From the cell containing the given text, extract its center point as [X, Y] coordinate. 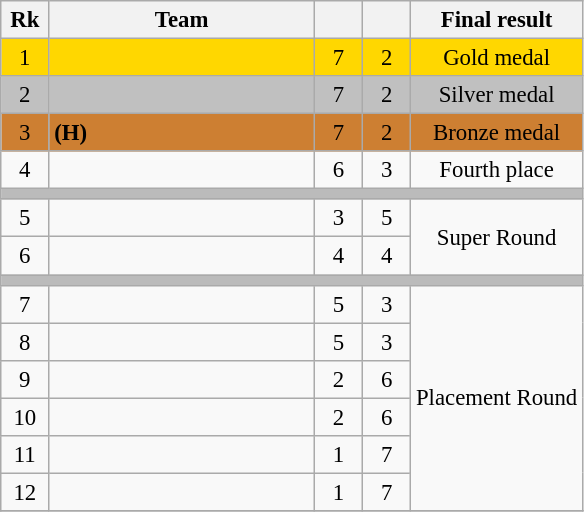
Silver medal [497, 95]
Final result [497, 20]
(H) [182, 133]
Placement Round [497, 398]
Rk [25, 20]
Fourth place [497, 170]
11 [25, 455]
Team [182, 20]
Bronze medal [497, 133]
Gold medal [497, 58]
Super Round [497, 238]
8 [25, 342]
9 [25, 379]
12 [25, 492]
10 [25, 417]
